Return (x, y) of the center of cell containing provided text 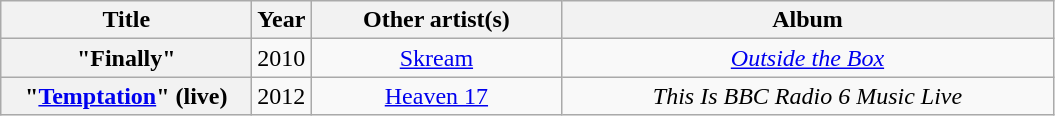
Skream (436, 58)
Year (282, 20)
Heaven 17 (436, 96)
Outside the Box (808, 58)
This Is BBC Radio 6 Music Live (808, 96)
Other artist(s) (436, 20)
Album (808, 20)
"Temptation" (live) (126, 96)
"Finally" (126, 58)
2012 (282, 96)
Title (126, 20)
2010 (282, 58)
